Locate the cell with the specified text and output its [x, y] center coordinate. 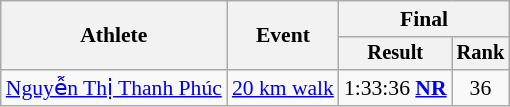
Rank [481, 54]
Nguyễn Thị Thanh Phúc [114, 88]
Athlete [114, 36]
1:33:36 NR [396, 88]
Result [396, 54]
Event [283, 36]
20 km walk [283, 88]
36 [481, 88]
Final [424, 19]
